Identify which cell holds the provided text, then report its (x, y) central coordinate. 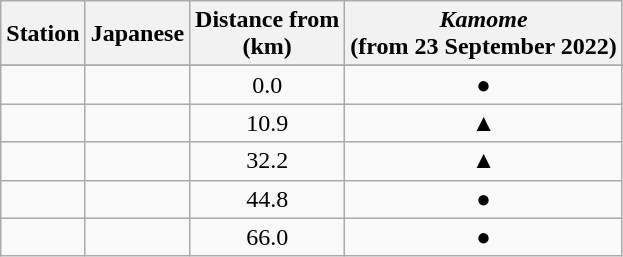
Distance from (km) (268, 34)
66.0 (268, 237)
10.9 (268, 123)
Japanese (137, 34)
Station (43, 34)
Kamome(from 23 September 2022) (484, 34)
44.8 (268, 199)
32.2 (268, 161)
0.0 (268, 85)
